From the cell containing the given text, extract its center point as [x, y] coordinate. 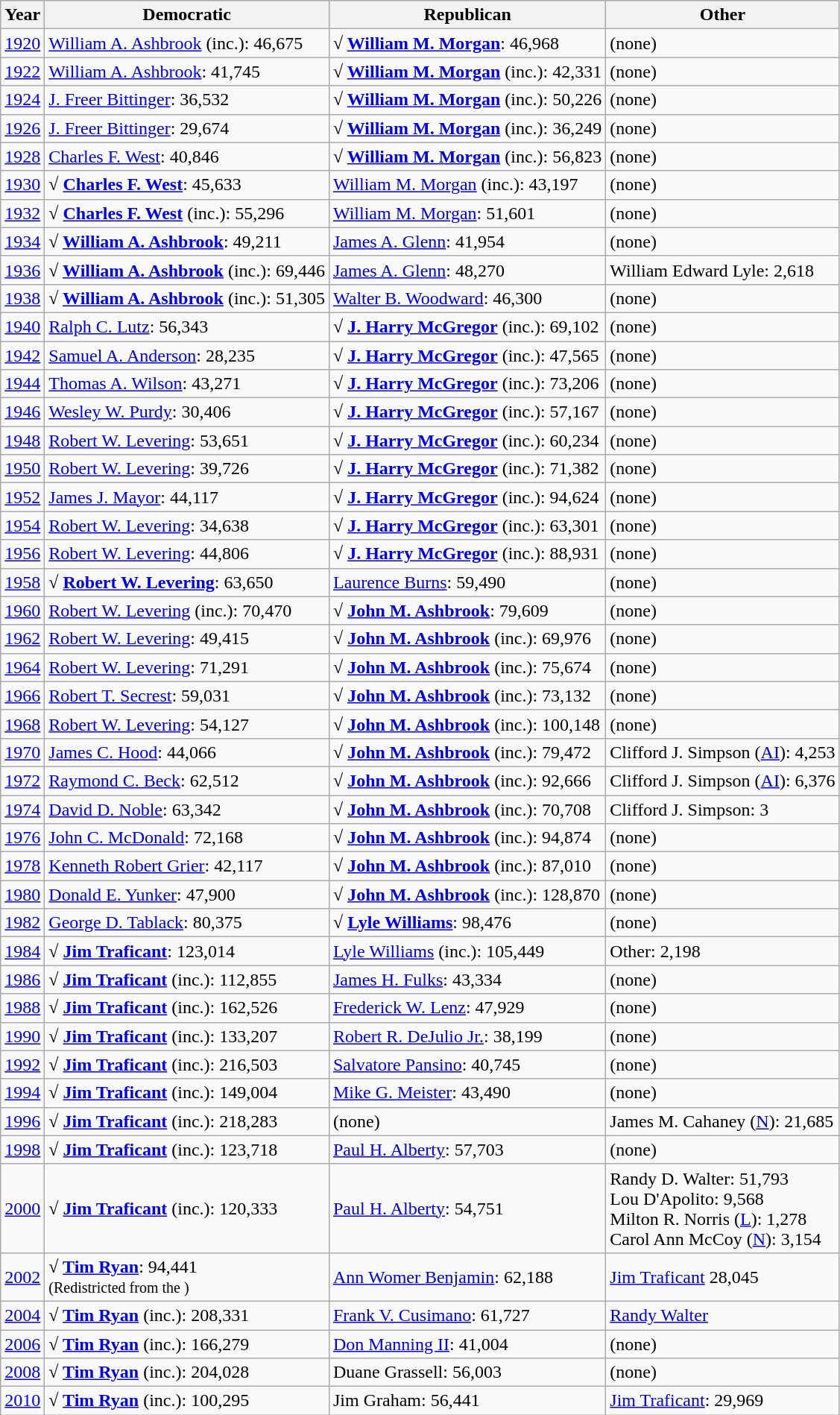
Robert W. Levering: 71,291 [187, 667]
1994 [22, 1093]
√ John M. Ashbrook (inc.): 128,870 [467, 895]
√ Tim Ryan (inc.): 208,331 [187, 1315]
William Edward Lyle: 2,618 [723, 270]
Salvatore Pansino: 40,745 [467, 1065]
Robert T. Secrest: 59,031 [187, 696]
William M. Morgan (inc.): 43,197 [467, 185]
Other: 2,198 [723, 951]
1954 [22, 526]
√ Jim Traficant (inc.): 112,855 [187, 980]
1920 [22, 43]
1968 [22, 724]
1960 [22, 611]
1964 [22, 667]
Don Manning II: 41,004 [467, 1344]
Donald E. Yunker: 47,900 [187, 895]
Jim Traficant 28,045 [723, 1276]
√ Jim Traficant (inc.): 149,004 [187, 1093]
√ Charles F. West: 45,633 [187, 185]
1952 [22, 497]
1972 [22, 781]
√ Lyle Williams: 98,476 [467, 923]
Robert R. DeJulio Jr.: 38,199 [467, 1036]
√ Tim Ryan (inc.): 100,295 [187, 1401]
1922 [22, 72]
√ Robert W. Levering: 63,650 [187, 582]
1990 [22, 1036]
1956 [22, 554]
Charles F. West: 40,846 [187, 157]
1996 [22, 1121]
√ John M. Ashbrook (inc.): 79,472 [467, 752]
George D. Tablack: 80,375 [187, 923]
1980 [22, 895]
√ J. Harry McGregor (inc.): 60,234 [467, 441]
√ J. Harry McGregor (inc.): 94,624 [467, 497]
Randy D. Walter: 51,793Lou D'Apolito: 9,568Milton R. Norris (L): 1,278Carol Ann McCoy (N): 3,154 [723, 1208]
Duane Grassell: 56,003 [467, 1373]
Laurence Burns: 59,490 [467, 582]
1924 [22, 100]
1986 [22, 980]
1936 [22, 270]
Robert W. Levering: 39,726 [187, 469]
1950 [22, 469]
James A. Glenn: 48,270 [467, 270]
√ William A. Ashbrook (inc.): 51,305 [187, 298]
1970 [22, 752]
√ John M. Ashbrook (inc.): 87,010 [467, 866]
√ J. Harry McGregor (inc.): 69,102 [467, 327]
Frederick W. Lenz: 47,929 [467, 1008]
Clifford J. Simpson (AI): 6,376 [723, 781]
2010 [22, 1401]
Lyle Williams (inc.): 105,449 [467, 951]
William A. Ashbrook: 41,745 [187, 72]
√ William M. Morgan (inc.): 56,823 [467, 157]
√ J. Harry McGregor (inc.): 88,931 [467, 554]
2006 [22, 1344]
1940 [22, 327]
√ John M. Ashbrook (inc.): 73,132 [467, 696]
2004 [22, 1315]
√ William M. Morgan (inc.): 50,226 [467, 100]
J. Freer Bittinger: 36,532 [187, 100]
√ Jim Traficant (inc.): 120,333 [187, 1208]
1988 [22, 1008]
1962 [22, 639]
1998 [22, 1150]
Robert W. Levering: 54,127 [187, 724]
√ John M. Ashbrook: 79,609 [467, 611]
Mike G. Meister: 43,490 [467, 1093]
Robert W. Levering: 53,651 [187, 441]
Robert W. Levering (inc.): 70,470 [187, 611]
√ Tim Ryan (inc.): 204,028 [187, 1373]
√ Tim Ryan: 94,441(Redistricted from the ) [187, 1276]
√ John M. Ashbrook (inc.): 94,874 [467, 838]
Robert W. Levering: 34,638 [187, 526]
√ J. Harry McGregor (inc.): 73,206 [467, 384]
Frank V. Cusimano: 61,727 [467, 1315]
Robert W. Levering: 44,806 [187, 554]
√ William M. Morgan: 46,968 [467, 43]
Wesley W. Purdy: 30,406 [187, 412]
Clifford J. Simpson (AI): 4,253 [723, 752]
2002 [22, 1276]
1976 [22, 838]
Republican [467, 15]
Jim Graham: 56,441 [467, 1401]
1938 [22, 298]
Samuel A. Anderson: 28,235 [187, 356]
√ William M. Morgan (inc.): 36,249 [467, 128]
1974 [22, 809]
John C. McDonald: 72,168 [187, 838]
Robert W. Levering: 49,415 [187, 639]
David D. Noble: 63,342 [187, 809]
1948 [22, 441]
√ Jim Traficant (inc.): 218,283 [187, 1121]
Paul H. Alberty: 54,751 [467, 1208]
1978 [22, 866]
1946 [22, 412]
√ Jim Traficant (inc.): 216,503 [187, 1065]
Ralph C. Lutz: 56,343 [187, 327]
√ Jim Traficant (inc.): 123,718 [187, 1150]
1928 [22, 157]
2008 [22, 1373]
Thomas A. Wilson: 43,271 [187, 384]
1926 [22, 128]
William M. Morgan: 51,601 [467, 213]
1992 [22, 1065]
Democratic [187, 15]
Raymond C. Beck: 62,512 [187, 781]
1942 [22, 356]
2000 [22, 1208]
William A. Ashbrook (inc.): 46,675 [187, 43]
Jim Traficant: 29,969 [723, 1401]
√ Charles F. West (inc.): 55,296 [187, 213]
Paul H. Alberty: 57,703 [467, 1150]
1934 [22, 242]
√ Tim Ryan (inc.): 166,279 [187, 1344]
James M. Cahaney (N): 21,685 [723, 1121]
1944 [22, 384]
√ John M. Ashbrook (inc.): 100,148 [467, 724]
J. Freer Bittinger: 29,674 [187, 128]
Year [22, 15]
James H. Fulks: 43,334 [467, 980]
James J. Mayor: 44,117 [187, 497]
√ J. Harry McGregor (inc.): 47,565 [467, 356]
James C. Hood: 44,066 [187, 752]
√ John M. Ashbrook (inc.): 69,976 [467, 639]
√ J. Harry McGregor (inc.): 63,301 [467, 526]
√ John M. Ashbrook (inc.): 70,708 [467, 809]
√ William M. Morgan (inc.): 42,331 [467, 72]
1932 [22, 213]
√ J. Harry McGregor (inc.): 57,167 [467, 412]
Walter B. Woodward: 46,300 [467, 298]
√ John M. Ashbrook (inc.): 75,674 [467, 667]
Other [723, 15]
√ J. Harry McGregor (inc.): 71,382 [467, 469]
1930 [22, 185]
1982 [22, 923]
Kenneth Robert Grier: 42,117 [187, 866]
√ William A. Ashbrook (inc.): 69,446 [187, 270]
√ Jim Traficant (inc.): 133,207 [187, 1036]
1966 [22, 696]
Ann Womer Benjamin: 62,188 [467, 1276]
√ Jim Traficant (inc.): 162,526 [187, 1008]
1984 [22, 951]
Clifford J. Simpson: 3 [723, 809]
√ John M. Ashbrook (inc.): 92,666 [467, 781]
1958 [22, 582]
Randy Walter [723, 1315]
√ William A. Ashbrook: 49,211 [187, 242]
James A. Glenn: 41,954 [467, 242]
√ Jim Traficant: 123,014 [187, 951]
